Pinpoint the cell where the given text exists, returning its (X, Y) midpoint coordinate. 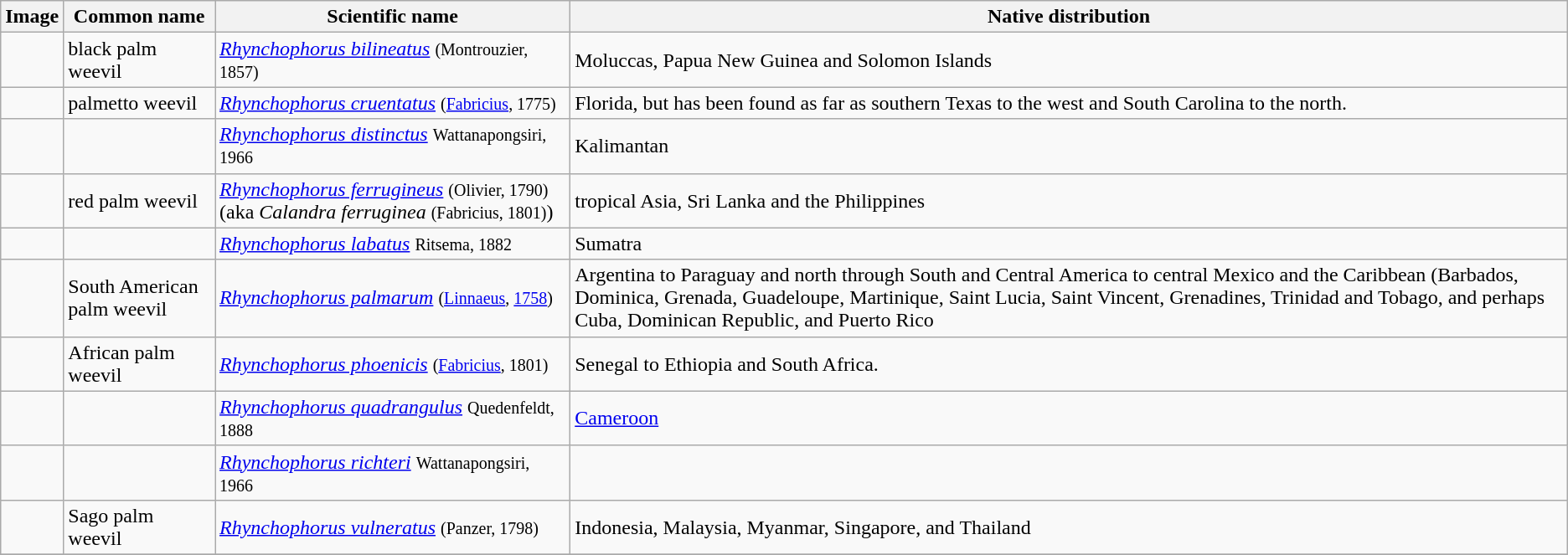
South American palm weevil (139, 298)
palmetto weevil (139, 103)
Common name (139, 17)
Senegal to Ethiopia and South Africa. (1069, 363)
Rhynchophorus ferrugineus (Olivier, 1790) (aka Calandra ferruginea (Fabricius, 1801)) (393, 201)
Native distribution (1069, 17)
Kalimantan (1069, 146)
Moluccas, Papua New Guinea and Solomon Islands (1069, 60)
Rhynchophorus quadrangulus Quedenfeldt, 1888 (393, 419)
Indonesia, Malaysia, Myanmar, Singapore, and Thailand (1069, 527)
Cameroon (1069, 419)
Scientific name (393, 17)
Rhynchophorus labatus Ritsema, 1882 (393, 244)
Rhynchophorus bilineatus (Montrouzier, 1857) (393, 60)
Rhynchophorus distinctus Wattanapongsiri, 1966 (393, 146)
red palm weevil (139, 201)
Rhynchophorus phoenicis (Fabricius, 1801) (393, 363)
Florida, but has been found as far as southern Texas to the west and South Carolina to the north. (1069, 103)
Image (32, 17)
Rhynchophorus palmarum (Linnaeus, 1758) (393, 298)
Rhynchophorus vulneratus (Panzer, 1798) (393, 527)
Sumatra (1069, 244)
black palm weevil (139, 60)
Sago palm weevil (139, 527)
African palm weevil (139, 363)
tropical Asia, Sri Lanka and the Philippines (1069, 201)
Rhynchophorus cruentatus (Fabricius, 1775) (393, 103)
Rhynchophorus richteri Wattanapongsiri, 1966 (393, 472)
